Return (x, y) of the center of cell containing provided text 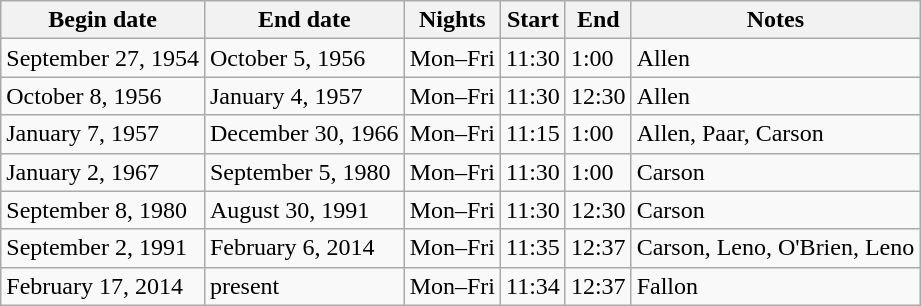
September 27, 1954 (103, 58)
Start (534, 20)
September 2, 1991 (103, 248)
End (598, 20)
February 6, 2014 (304, 248)
October 8, 1956 (103, 96)
January 7, 1957 (103, 134)
February 17, 2014 (103, 286)
present (304, 286)
January 4, 1957 (304, 96)
September 8, 1980 (103, 210)
11:35 (534, 248)
Nights (452, 20)
11:34 (534, 286)
Notes (776, 20)
Fallon (776, 286)
October 5, 1956 (304, 58)
January 2, 1967 (103, 172)
December 30, 1966 (304, 134)
August 30, 1991 (304, 210)
Carson, Leno, O'Brien, Leno (776, 248)
September 5, 1980 (304, 172)
11:15 (534, 134)
End date (304, 20)
Allen, Paar, Carson (776, 134)
Begin date (103, 20)
